Capture the cell that displays the provided text and extract its (X, Y) central coordinate. 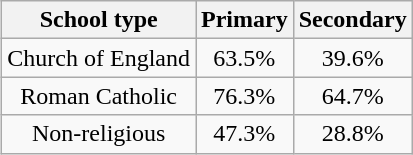
64.7% (352, 96)
Primary (245, 20)
Non-religious (99, 134)
63.5% (245, 58)
28.8% (352, 134)
Roman Catholic (99, 96)
76.3% (245, 96)
School type (99, 20)
47.3% (245, 134)
Church of England (99, 58)
39.6% (352, 58)
Secondary (352, 20)
